Capture the cell that displays the provided text and extract its [x, y] central coordinate. 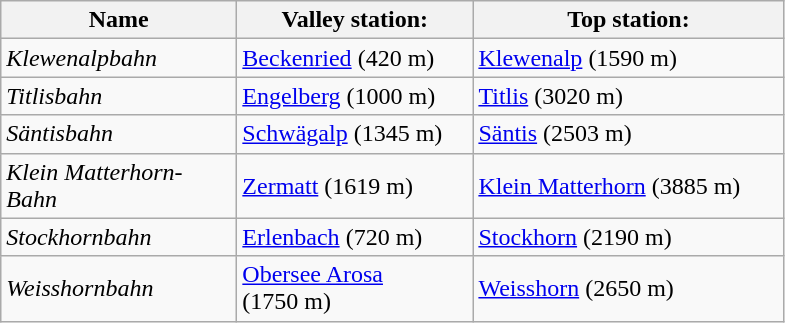
Name [119, 20]
Klein Matterhorn (3885 m) [628, 186]
Erlenbach (720 m) [355, 237]
Beckenried (420 m) [355, 58]
Titlisbahn [119, 96]
Obersee Arosa (1750 m) [355, 288]
Titlis (3020 m) [628, 96]
Säntis (2503 m) [628, 134]
Klewenalpbahn [119, 58]
Weisshorn (2650 m) [628, 288]
Weisshornbahn [119, 288]
Klewenalp (1590 m) [628, 58]
Stockhorn (2190 m) [628, 237]
Valley station: [355, 20]
Zermatt (1619 m) [355, 186]
Stockhornbahn [119, 237]
Schwägalp (1345 m) [355, 134]
Säntisbahn [119, 134]
Engelberg (1000 m) [355, 96]
Klein Matterhorn-Bahn [119, 186]
Top station: [628, 20]
